Capture the cell that displays the provided text and extract its (X, Y) central coordinate. 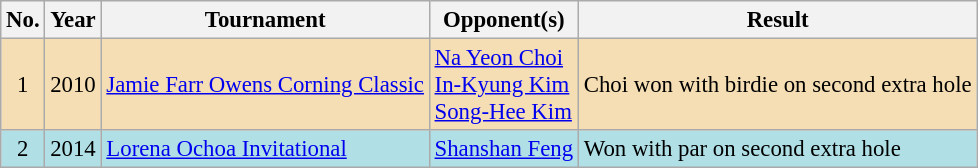
Jamie Farr Owens Corning Classic (265, 85)
Result (777, 20)
Opponent(s) (504, 20)
2014 (73, 149)
Shanshan Feng (504, 149)
1 (23, 85)
Lorena Ochoa Invitational (265, 149)
Na Yeon Choi In-Kyung Kim Song-Hee Kim (504, 85)
2 (23, 149)
Choi won with birdie on second extra hole (777, 85)
Year (73, 20)
Won with par on second extra hole (777, 149)
2010 (73, 85)
Tournament (265, 20)
No. (23, 20)
